Identify which cell holds the provided text, then report its (x, y) central coordinate. 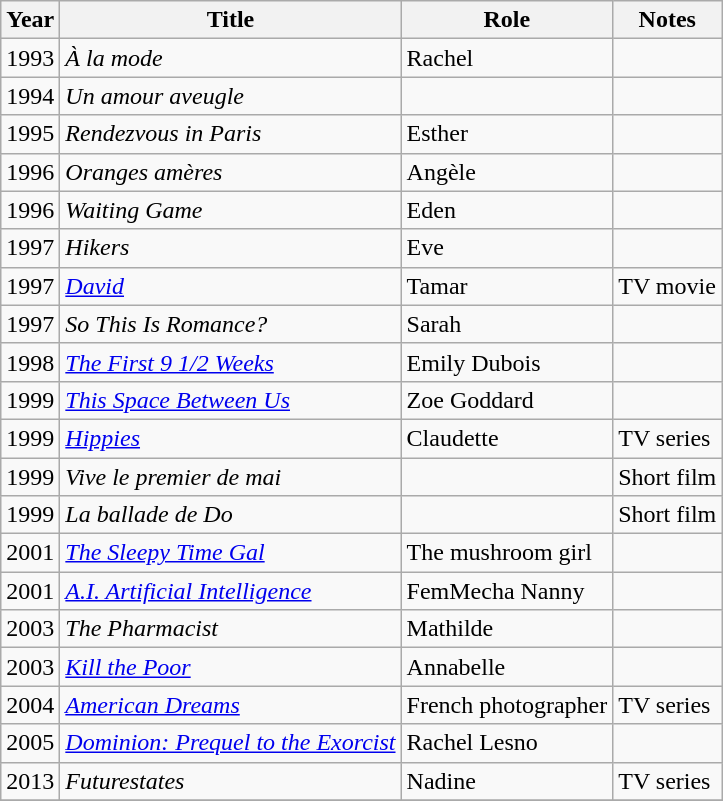
Kill the Poor (230, 667)
Angèle (507, 172)
1994 (30, 96)
Un amour aveugle (230, 96)
2013 (30, 781)
Nadine (507, 781)
La ballade de Do (230, 515)
The Pharmacist (230, 629)
David (230, 286)
Futurestates (230, 781)
Annabelle (507, 667)
Notes (668, 20)
Rachel Lesno (507, 743)
Eden (507, 210)
American Dreams (230, 705)
Hikers (230, 248)
Zoe Goddard (507, 400)
Emily Dubois (507, 362)
À la mode (230, 58)
So This Is Romance? (230, 324)
The mushroom girl (507, 553)
Sarah (507, 324)
2004 (30, 705)
Rachel (507, 58)
Tamar (507, 286)
Role (507, 20)
Oranges amères (230, 172)
1993 (30, 58)
1995 (30, 134)
Title (230, 20)
Esther (507, 134)
Year (30, 20)
2005 (30, 743)
Hippies (230, 438)
The Sleepy Time Gal (230, 553)
Claudette (507, 438)
French photographer (507, 705)
This Space Between Us (230, 400)
Waiting Game (230, 210)
The First 9 1/2 Weeks (230, 362)
Mathilde (507, 629)
FemMecha Nanny (507, 591)
1998 (30, 362)
Dominion: Prequel to the Exorcist (230, 743)
TV movie (668, 286)
Eve (507, 248)
A.I. Artificial Intelligence (230, 591)
Vive le premier de mai (230, 477)
Rendezvous in Paris (230, 134)
